Provide the [x, y] coordinate of the cell's center where the given text is located.  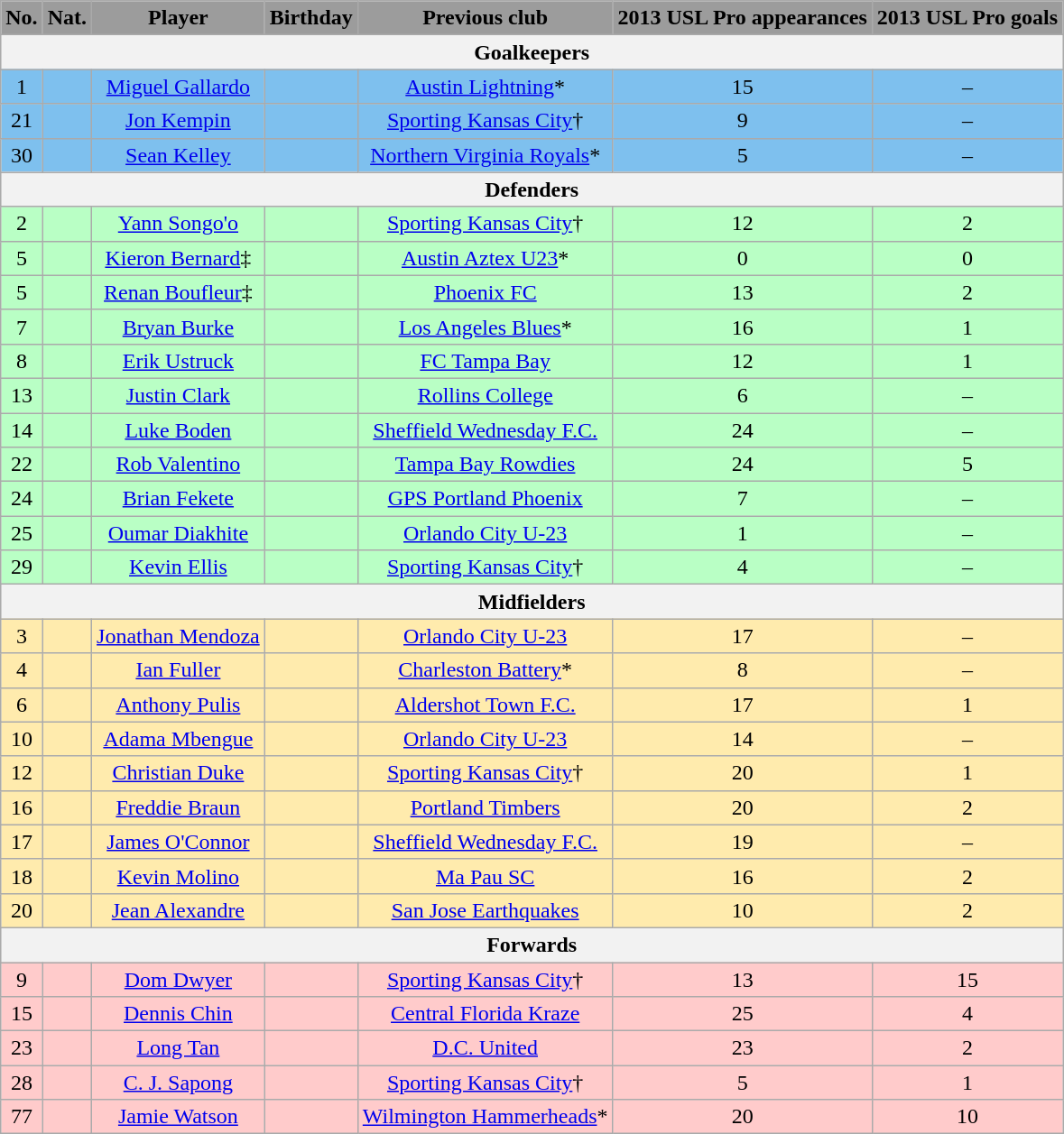
Ian Fuller [179, 670]
Luke Boden [179, 430]
Central Florida Kraze [486, 1014]
Justin Clark [179, 395]
Portland Timbers [486, 807]
Los Angeles Blues* [486, 327]
18 [22, 876]
Jon Kempin [179, 121]
Player [179, 18]
Dennis Chin [179, 1014]
James O'Connor [179, 842]
Phoenix FC [486, 292]
Ma Pau SC [486, 876]
21 [22, 121]
Miguel Gallardo [179, 87]
No. [22, 18]
Goalkeepers [532, 52]
GPS Portland Phoenix [486, 499]
Forwards [532, 945]
29 [22, 567]
Bryan Burke [179, 327]
2013 USL Pro appearances [742, 18]
Renan Boufleur‡ [179, 292]
Wilmington Hammerheads* [486, 1117]
Rob Valentino [179, 465]
Dom Dwyer [179, 979]
2013 USL Pro goals [967, 18]
Austin Aztex U23* [486, 258]
Previous club [486, 18]
Jean Alexandre [179, 910]
Nat. [67, 18]
Kevin Molino [179, 876]
3 [22, 636]
Anthony Pulis [179, 705]
28 [22, 1083]
Aldershot Town F.C. [486, 705]
Freddie Braun [179, 807]
Defenders [532, 189]
Jamie Watson [179, 1117]
Charleston Battery* [486, 670]
77 [22, 1117]
Kieron Bernard‡ [179, 258]
Northern Virginia Royals* [486, 155]
Yann Songo'o [179, 224]
Long Tan [179, 1048]
Brian Fekete [179, 499]
C. J. Sapong [179, 1083]
22 [22, 465]
San Jose Earthquakes [486, 910]
Jonathan Mendoza [179, 636]
Oumar Diakhite [179, 533]
30 [22, 155]
Midfielders [532, 602]
D.C. United [486, 1048]
Kevin Ellis [179, 567]
Rollins College [486, 395]
Tampa Bay Rowdies [486, 465]
Christian Duke [179, 773]
19 [742, 842]
FC Tampa Bay [486, 361]
Birthday [310, 18]
Adama Mbengue [179, 739]
Sean Kelley [179, 155]
Erik Ustruck [179, 361]
Austin Lightning* [486, 87]
